For the text-containing cell, return its midpoint in (X, Y) coordinate format. 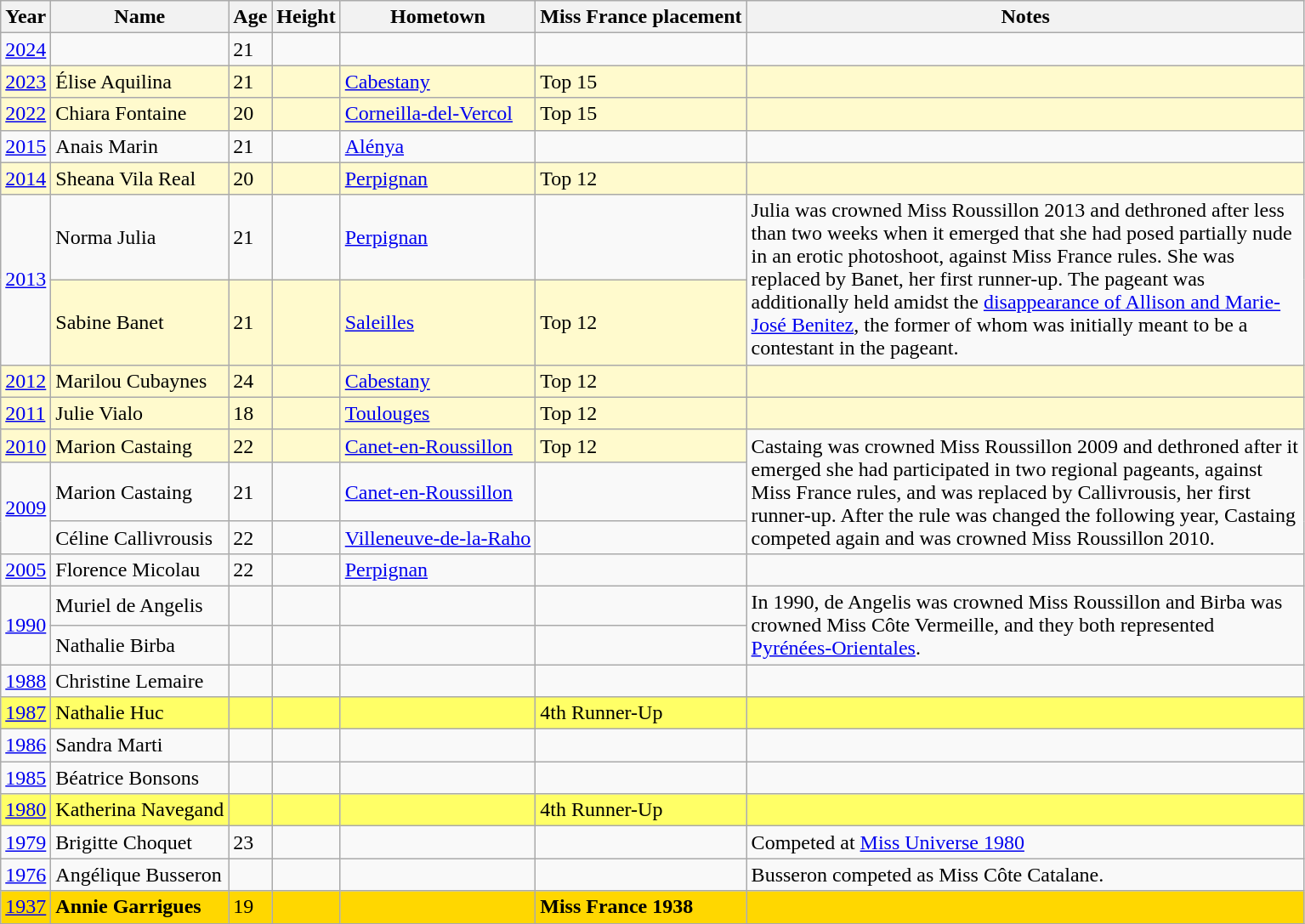
24 (250, 381)
1987 (26, 713)
Age (250, 17)
2015 (26, 146)
Muriel de Angelis (139, 605)
Élise Aquilina (139, 82)
2014 (26, 179)
Toulouges (438, 413)
Sandra Marti (139, 745)
2013 (26, 280)
Year (26, 17)
Norma Julia (139, 237)
2012 (26, 381)
In 1990, de Angelis was crowned Miss Roussillon and Birba was crowned Miss Côte Vermeille, and they both represented Pyrénées-Orientales. (1025, 625)
Competed at Miss Universe 1980 (1025, 842)
Katherina Navegand (139, 810)
2024 (26, 49)
Sabine Banet (139, 322)
1990 (26, 625)
Miss France placement (641, 17)
Chiara Fontaine (139, 114)
2011 (26, 413)
Brigitte Choquet (139, 842)
Notes (1025, 17)
Busseron competed as Miss Côte Catalane. (1025, 875)
1980 (26, 810)
1979 (26, 842)
Miss France 1938 (641, 907)
Alénya (438, 146)
1986 (26, 745)
Nathalie Huc (139, 713)
Céline Callivrousis (139, 537)
Florence Micolau (139, 570)
2022 (26, 114)
2009 (26, 507)
Angélique Busseron (139, 875)
Christine Lemaire (139, 681)
23 (250, 842)
1985 (26, 778)
Hometown (438, 17)
2023 (26, 82)
1976 (26, 875)
18 (250, 413)
Height (306, 17)
Annie Garrigues (139, 907)
Julie Vialo (139, 413)
19 (250, 907)
Sheana Vila Real (139, 179)
1988 (26, 681)
Nathalie Birba (139, 644)
Marilou Cubaynes (139, 381)
Béatrice Bonsons (139, 778)
2010 (26, 445)
Saleilles (438, 322)
Corneilla-del-Vercol (438, 114)
Villeneuve-de-la-Raho (438, 537)
1937 (26, 907)
Anais Marin (139, 146)
Name (139, 17)
2005 (26, 570)
